Capture the cell that displays the provided text and extract its (x, y) central coordinate. 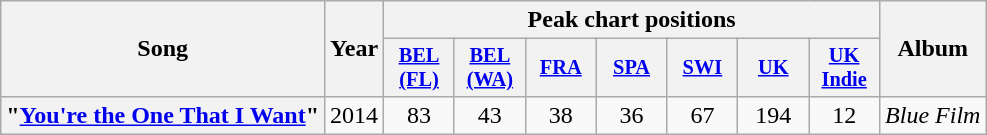
"You're the One That I Want" (163, 115)
Peak chart positions (632, 20)
2014 (354, 115)
BEL (WA) (490, 68)
FRA (560, 68)
Album (933, 49)
12 (844, 115)
Year (354, 49)
43 (490, 115)
SWI (702, 68)
Song (163, 49)
UK (774, 68)
67 (702, 115)
Blue Film (933, 115)
UK Indie (844, 68)
BEL (FL) (420, 68)
SPA (632, 68)
83 (420, 115)
38 (560, 115)
36 (632, 115)
194 (774, 115)
